Pinpoint the cell where the given text exists, returning its (x, y) midpoint coordinate. 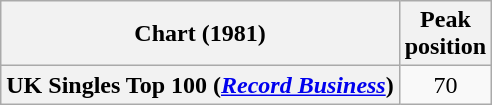
70 (445, 85)
UK Singles Top 100 (Record Business) (200, 85)
Peakposition (445, 34)
Chart (1981) (200, 34)
